Return [X, Y] of the center of cell containing provided text 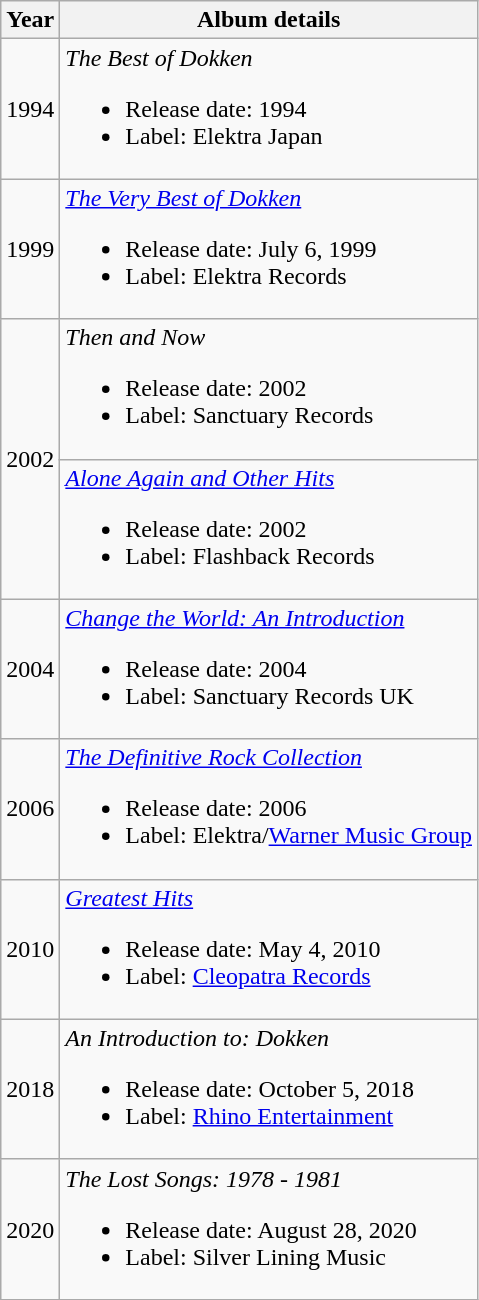
Change the World: An IntroductionRelease date: 2004Label: Sanctuary Records UK [269, 669]
1999 [30, 249]
Then and NowRelease date: 2002Label: Sanctuary Records [269, 389]
The Lost Songs: 1978 - 1981Release date: August 28, 2020Label: Silver Lining Music [269, 1229]
The Definitive Rock CollectionRelease date: 2006Label: Elektra/Warner Music Group [269, 809]
2020 [30, 1229]
Greatest HitsRelease date: May 4, 2010Label: Cleopatra Records [269, 949]
Album details [269, 20]
Alone Again and Other HitsRelease date: 2002Label: Flashback Records [269, 529]
2004 [30, 669]
1994 [30, 109]
The Best of DokkenRelease date: 1994Label: Elektra Japan [269, 109]
2018 [30, 1089]
2010 [30, 949]
An Introduction to: DokkenRelease date: October 5, 2018Label: Rhino Entertainment [269, 1089]
2006 [30, 809]
Year [30, 20]
2002 [30, 459]
The Very Best of DokkenRelease date: July 6, 1999Label: Elektra Records [269, 249]
